Scan for the cell matching the given text and deliver its (X, Y) coordinate at center. 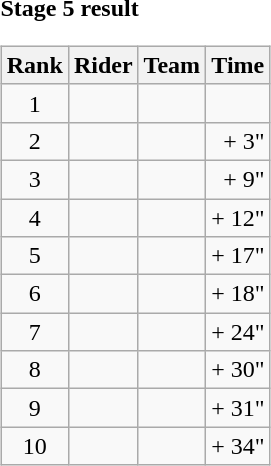
1 (34, 103)
+ 17" (238, 256)
+ 34" (238, 446)
Time (238, 65)
+ 31" (238, 408)
4 (34, 217)
6 (34, 294)
Rider (103, 65)
8 (34, 370)
+ 24" (238, 332)
+ 3" (238, 141)
+ 12" (238, 217)
2 (34, 141)
Rank (34, 65)
3 (34, 179)
10 (34, 446)
9 (34, 408)
Team (172, 65)
+ 18" (238, 294)
+ 30" (238, 370)
+ 9" (238, 179)
7 (34, 332)
5 (34, 256)
